Search for the cell housing the specified text and yield its (X, Y) center coordinate. 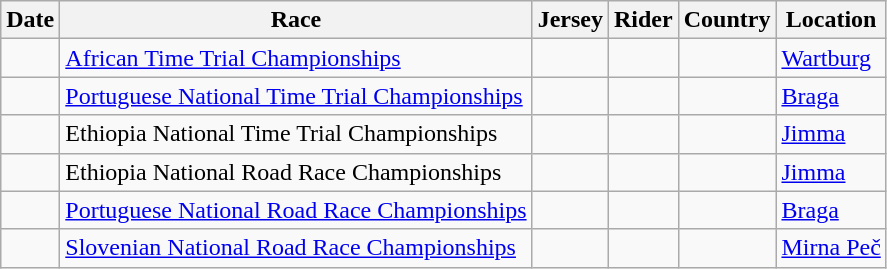
Race (296, 20)
Mirna Peč (831, 248)
Date (30, 20)
Location (831, 20)
Portuguese National Time Trial Championships (296, 96)
Rider (643, 20)
Wartburg (831, 58)
Slovenian National Road Race Championships (296, 248)
Ethiopia National Road Race Championships (296, 172)
Country (727, 20)
Jersey (570, 20)
Portuguese National Road Race Championships (296, 210)
Ethiopia National Time Trial Championships (296, 134)
African Time Trial Championships (296, 58)
